Detect which cell encompasses the target text, then output its (X, Y) center coordinate. 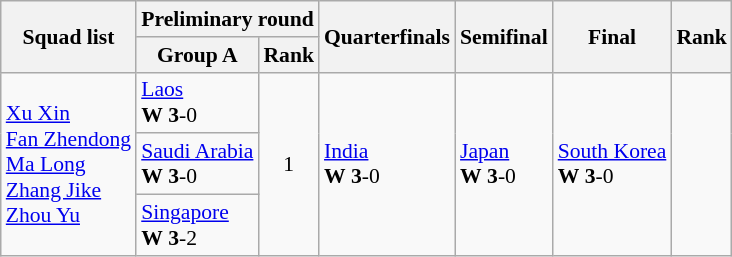
1 (288, 164)
SingaporeW 3-2 (197, 226)
Saudi ArabiaW 3-0 (197, 164)
South KoreaW 3-0 (612, 164)
LaosW 3-0 (197, 102)
Quarterfinals (387, 36)
Semifinal (504, 36)
Group A (197, 55)
Squad list (68, 36)
JapanW 3-0 (504, 164)
Xu XinFan ZhendongMa LongZhang JikeZhou Yu (68, 164)
Preliminary round (228, 19)
IndiaW 3-0 (387, 164)
Final (612, 36)
